Scan for the cell matching the given text and deliver its (x, y) coordinate at center. 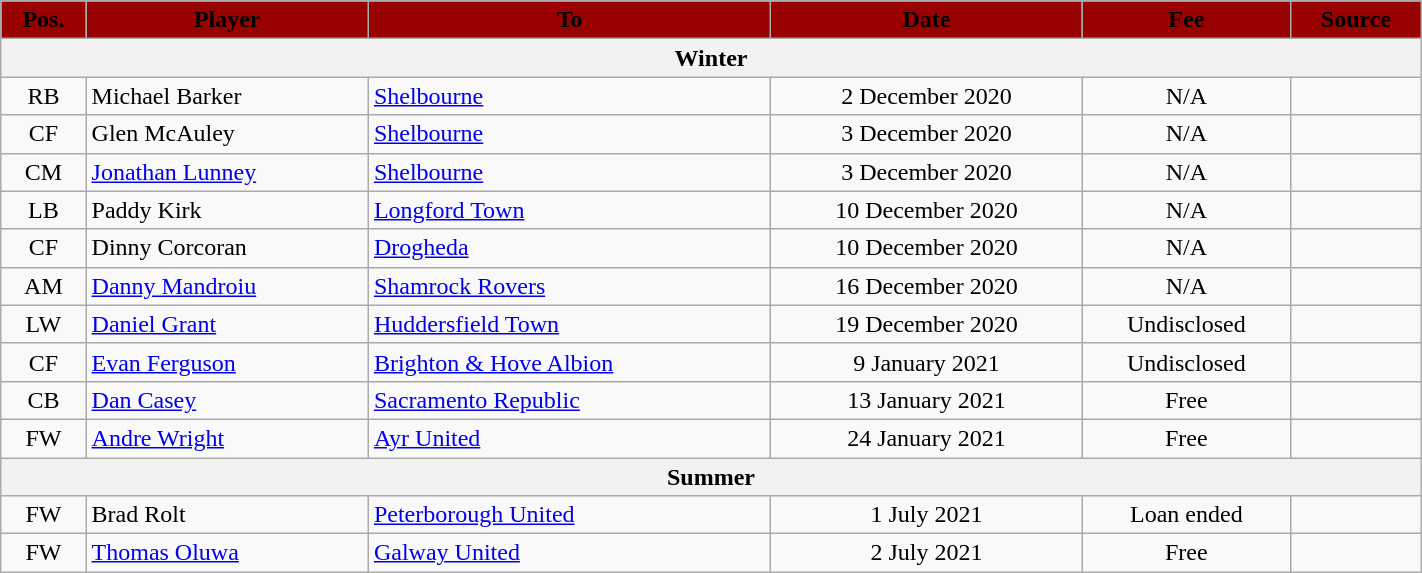
Longford Town (569, 210)
Brad Rolt (227, 515)
Summer (711, 477)
Fee (1186, 20)
Ayr United (569, 438)
Michael Barker (227, 96)
Daniel Grant (227, 324)
Pos. (44, 20)
CM (44, 172)
Dinny Corcoran (227, 248)
1 July 2021 (926, 515)
Date (926, 20)
Thomas Oluwa (227, 553)
AM (44, 286)
Huddersfield Town (569, 324)
Evan Ferguson (227, 362)
Player (227, 20)
16 December 2020 (926, 286)
Brighton & Hove Albion (569, 362)
Shamrock Rovers (569, 286)
CB (44, 400)
Dan Casey (227, 400)
Galway United (569, 553)
Loan ended (1186, 515)
Jonathan Lunney (227, 172)
Glen McAuley (227, 134)
13 January 2021 (926, 400)
Source (1356, 20)
Winter (711, 58)
19 December 2020 (926, 324)
2 July 2021 (926, 553)
9 January 2021 (926, 362)
Paddy Kirk (227, 210)
Peterborough United (569, 515)
Andre Wright (227, 438)
To (569, 20)
RB (44, 96)
LB (44, 210)
2 December 2020 (926, 96)
Drogheda (569, 248)
LW (44, 324)
24 January 2021 (926, 438)
Sacramento Republic (569, 400)
Danny Mandroiu (227, 286)
